Provide the (X, Y) coordinate of the cell's center where the given text is located.  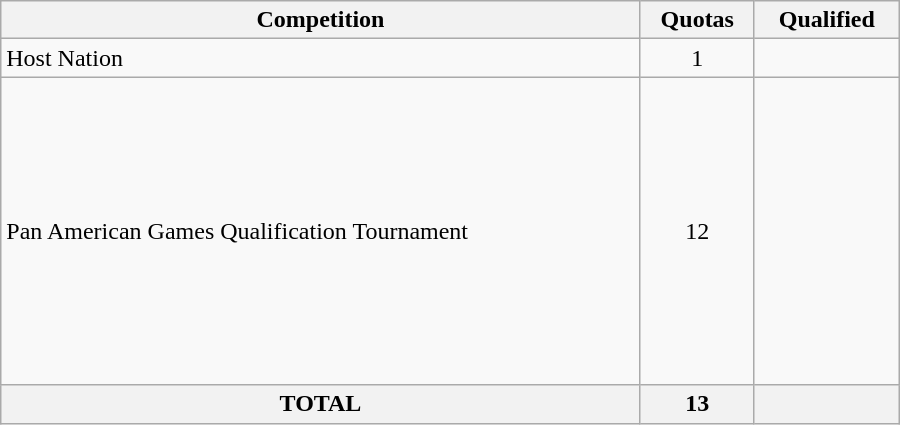
Pan American Games Qualification Tournament (320, 231)
TOTAL (320, 404)
Competition (320, 20)
13 (697, 404)
12 (697, 231)
1 (697, 58)
Qualified (826, 20)
Host Nation (320, 58)
Quotas (697, 20)
